Identify which cell holds the provided text, then report its [x, y] central coordinate. 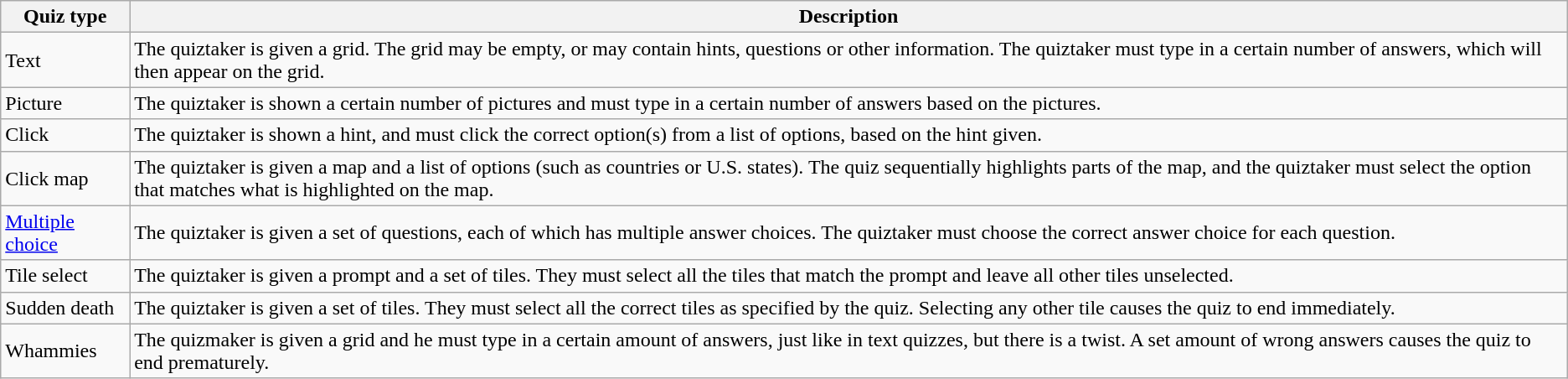
Multiple choice [65, 233]
The quiztaker is shown a hint, and must click the correct option(s) from a list of options, based on the hint given. [849, 135]
Whammies [65, 350]
Text [65, 60]
Picture [65, 103]
The quiztaker is given a prompt and a set of tiles. They must select all the tiles that match the prompt and leave all other tiles unselected. [849, 276]
The quiztaker is shown a certain number of pictures and must type in a certain number of answers based on the pictures. [849, 103]
Quiz type [65, 17]
Tile select [65, 276]
Click map [65, 178]
Sudden death [65, 308]
Description [849, 17]
Click [65, 135]
